Output the [X, Y] coordinate of the center of the cell containing the given text.  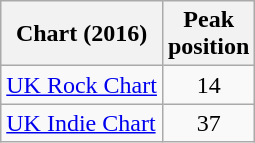
UK Indie Chart [82, 123]
Chart (2016) [82, 34]
Peakposition [208, 34]
37 [208, 123]
UK Rock Chart [82, 85]
14 [208, 85]
